Search for the cell housing the specified text and yield its (x, y) center coordinate. 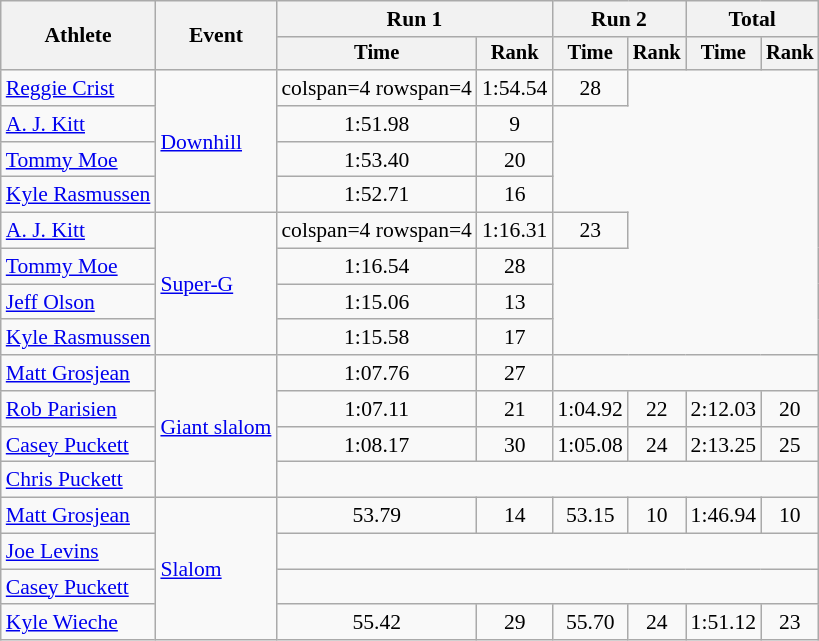
Slalom (216, 569)
2:13.25 (724, 445)
29 (514, 623)
Jeff Olson (78, 302)
1:54.54 (514, 88)
25 (790, 445)
55.70 (590, 623)
17 (514, 338)
53.15 (590, 516)
Giant slalom (216, 426)
1:15.06 (376, 302)
Run 1 (414, 19)
22 (657, 409)
Joe Levins (78, 552)
Downhill (216, 141)
1:07.11 (376, 409)
Total (752, 19)
1:52.71 (376, 195)
1:16.54 (376, 267)
9 (514, 124)
1:46.94 (724, 516)
55.42 (376, 623)
Event (216, 36)
13 (514, 302)
1:04.92 (590, 409)
1:16.31 (514, 231)
1:05.08 (590, 445)
Kyle Wieche (78, 623)
Super-G (216, 284)
Athlete (78, 36)
16 (514, 195)
27 (514, 373)
1:51.98 (376, 124)
30 (514, 445)
21 (514, 409)
53.79 (376, 516)
Chris Puckett (78, 480)
1:08.17 (376, 445)
1:15.58 (376, 338)
1:53.40 (376, 160)
Rob Parisien (78, 409)
2:12.03 (724, 409)
Run 2 (618, 19)
1:07.76 (376, 373)
1:51.12 (724, 623)
Reggie Crist (78, 88)
14 (514, 516)
